Output the [x, y] coordinate of the center of the cell containing the given text.  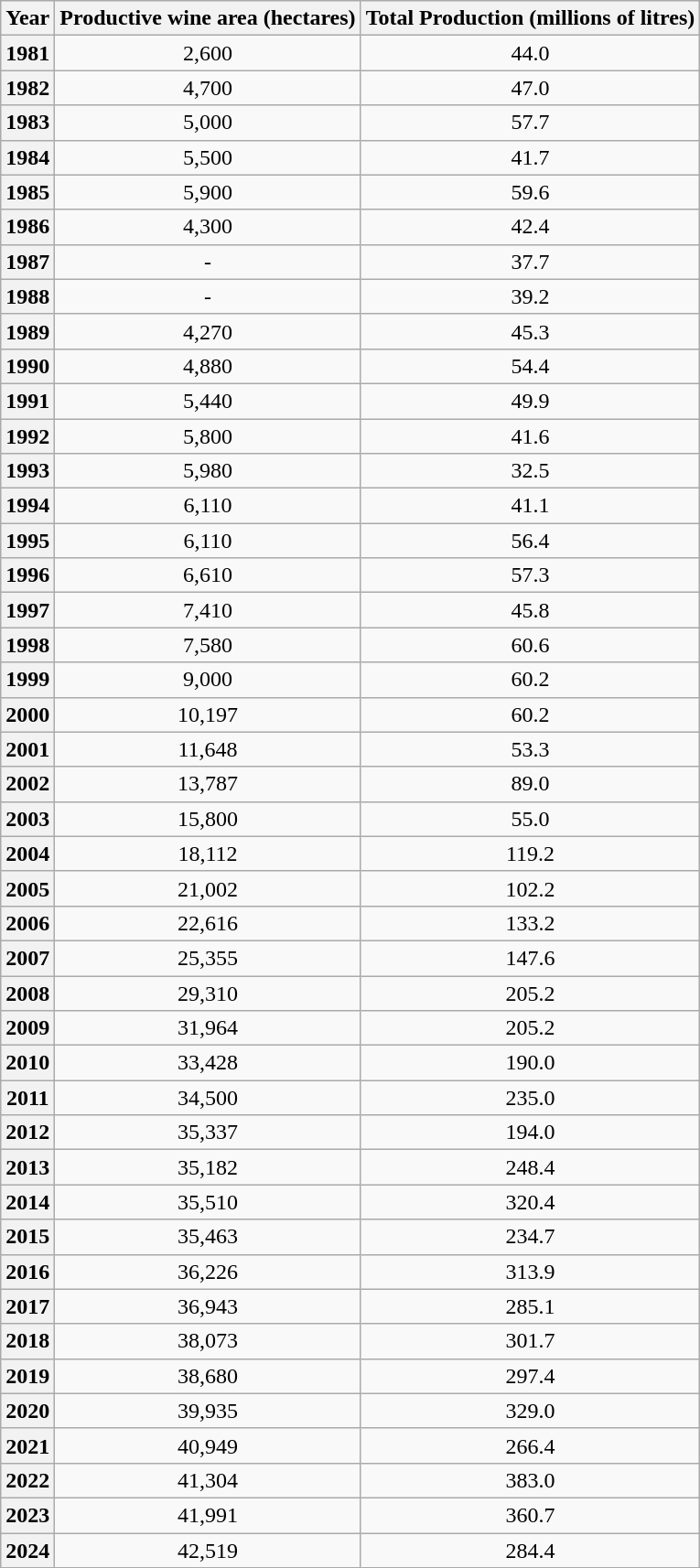
5,500 [208, 157]
1993 [27, 471]
266.4 [531, 1445]
Year [27, 18]
36,943 [208, 1306]
1991 [27, 401]
89.0 [531, 784]
41,991 [208, 1515]
2015 [27, 1237]
13,787 [208, 784]
22,616 [208, 923]
33,428 [208, 1063]
119.2 [531, 854]
1994 [27, 506]
2005 [27, 888]
1998 [27, 645]
41,304 [208, 1480]
59.6 [531, 192]
235.0 [531, 1098]
49.9 [531, 401]
2006 [27, 923]
9,000 [208, 680]
45.3 [531, 331]
39.2 [531, 296]
11,648 [208, 749]
147.6 [531, 958]
1983 [27, 123]
55.0 [531, 819]
301.7 [531, 1341]
36,226 [208, 1272]
4,700 [208, 88]
40,949 [208, 1445]
1999 [27, 680]
383.0 [531, 1480]
234.7 [531, 1237]
4,880 [208, 366]
42,519 [208, 1551]
1984 [27, 157]
38,073 [208, 1341]
25,355 [208, 958]
2002 [27, 784]
60.6 [531, 645]
2008 [27, 993]
1981 [27, 53]
360.7 [531, 1515]
2013 [27, 1167]
102.2 [531, 888]
2,600 [208, 53]
21,002 [208, 888]
54.4 [531, 366]
37.7 [531, 262]
31,964 [208, 1028]
47.0 [531, 88]
133.2 [531, 923]
4,270 [208, 331]
4,300 [208, 227]
2023 [27, 1515]
6,610 [208, 575]
1997 [27, 610]
35,463 [208, 1237]
2016 [27, 1272]
5,440 [208, 401]
10,197 [208, 714]
329.0 [531, 1411]
5,900 [208, 192]
2009 [27, 1028]
2019 [27, 1376]
5,800 [208, 436]
Productive wine area (hectares) [208, 18]
53.3 [531, 749]
2010 [27, 1063]
2012 [27, 1133]
41.6 [531, 436]
29,310 [208, 993]
35,337 [208, 1133]
7,410 [208, 610]
2000 [27, 714]
285.1 [531, 1306]
190.0 [531, 1063]
1985 [27, 192]
41.1 [531, 506]
2011 [27, 1098]
313.9 [531, 1272]
297.4 [531, 1376]
2017 [27, 1306]
7,580 [208, 645]
320.4 [531, 1202]
1986 [27, 227]
1987 [27, 262]
1992 [27, 436]
194.0 [531, 1133]
248.4 [531, 1167]
35,182 [208, 1167]
15,800 [208, 819]
57.7 [531, 123]
2022 [27, 1480]
Total Production (millions of litres) [531, 18]
1996 [27, 575]
42.4 [531, 227]
5,000 [208, 123]
32.5 [531, 471]
1982 [27, 88]
57.3 [531, 575]
1989 [27, 331]
2014 [27, 1202]
56.4 [531, 541]
2007 [27, 958]
284.4 [531, 1551]
45.8 [531, 610]
2024 [27, 1551]
1988 [27, 296]
2021 [27, 1445]
39,935 [208, 1411]
2004 [27, 854]
1990 [27, 366]
5,980 [208, 471]
35,510 [208, 1202]
2003 [27, 819]
44.0 [531, 53]
2020 [27, 1411]
38,680 [208, 1376]
41.7 [531, 157]
2001 [27, 749]
1995 [27, 541]
2018 [27, 1341]
18,112 [208, 854]
34,500 [208, 1098]
